Return (X, Y) of the center of cell containing provided text 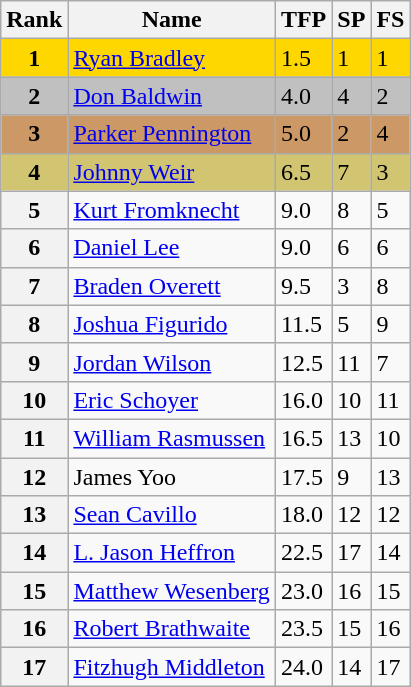
Johnny Weir (172, 172)
Joshua Figurido (172, 324)
FS (390, 20)
12.5 (303, 362)
Rank (34, 20)
Fitzhugh Middleton (172, 667)
James Yoo (172, 477)
Sean Cavillo (172, 515)
Braden Overett (172, 286)
5.0 (303, 134)
17.5 (303, 477)
Ryan Bradley (172, 58)
11.5 (303, 324)
1.5 (303, 58)
Matthew Wesenberg (172, 591)
16.5 (303, 438)
23.0 (303, 591)
24.0 (303, 667)
Robert Brathwaite (172, 629)
TFP (303, 20)
SP (352, 20)
22.5 (303, 553)
16.0 (303, 400)
18.0 (303, 515)
William Rasmussen (172, 438)
Name (172, 20)
6.5 (303, 172)
Jordan Wilson (172, 362)
Parker Pennington (172, 134)
4.0 (303, 96)
Kurt Fromknecht (172, 210)
Eric Schoyer (172, 400)
23.5 (303, 629)
Don Baldwin (172, 96)
Daniel Lee (172, 248)
9.5 (303, 286)
L. Jason Heffron (172, 553)
